Detect which cell encompasses the target text, then output its [x, y] center coordinate. 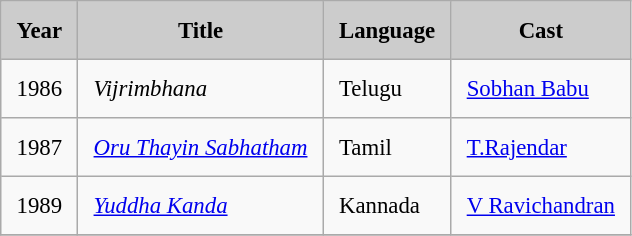
T.Rajendar [541, 147]
Vijrimbhana [200, 88]
Year [40, 30]
Title [200, 30]
Cast [541, 30]
Language [387, 30]
Yuddha Kanda [200, 205]
Tamil [387, 147]
1986 [40, 88]
1987 [40, 147]
Oru Thayin Sabhatham [200, 147]
1989 [40, 205]
Kannada [387, 205]
Telugu [387, 88]
Sobhan Babu [541, 88]
V Ravichandran [541, 205]
